Provide the [X, Y] coordinate of the cell's center where the given text is located.  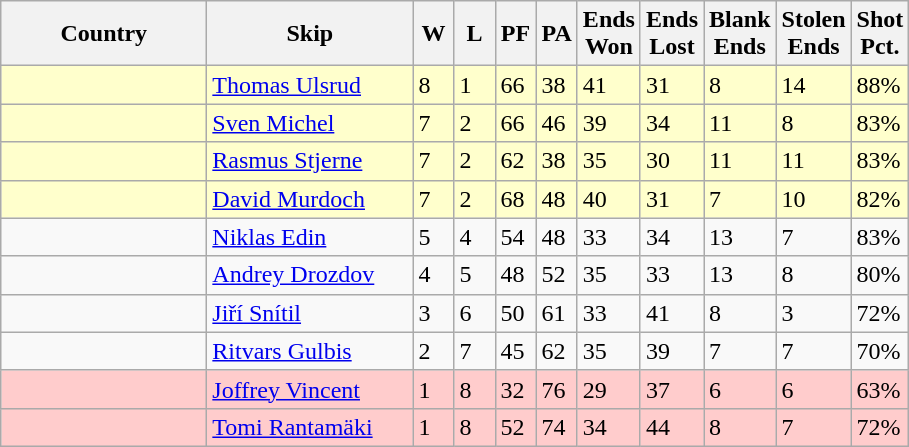
Skip [310, 34]
Blank Ends [740, 34]
61 [556, 313]
Stolen Ends [814, 34]
Country [104, 34]
82% [880, 199]
76 [556, 389]
Ends Lost [672, 34]
29 [608, 389]
70% [880, 351]
Sven Michel [310, 123]
Tomi Rantamäki [310, 427]
Thomas Ulsrud [310, 85]
63% [880, 389]
68 [516, 199]
32 [516, 389]
37 [672, 389]
45 [516, 351]
Niklas Edin [310, 237]
Rasmus Stjerne [310, 161]
Ends Won [608, 34]
80% [880, 275]
50 [516, 313]
Shot Pct. [880, 34]
Ritvars Gulbis [310, 351]
14 [814, 85]
David Murdoch [310, 199]
46 [556, 123]
L [474, 34]
30 [672, 161]
10 [814, 199]
W [434, 34]
Andrey Drozdov [310, 275]
74 [556, 427]
PA [556, 34]
44 [672, 427]
Jiří Snítil [310, 313]
Joffrey Vincent [310, 389]
40 [608, 199]
88% [880, 85]
PF [516, 34]
54 [516, 237]
